Identify which cell holds the provided text, then report its [X, Y] central coordinate. 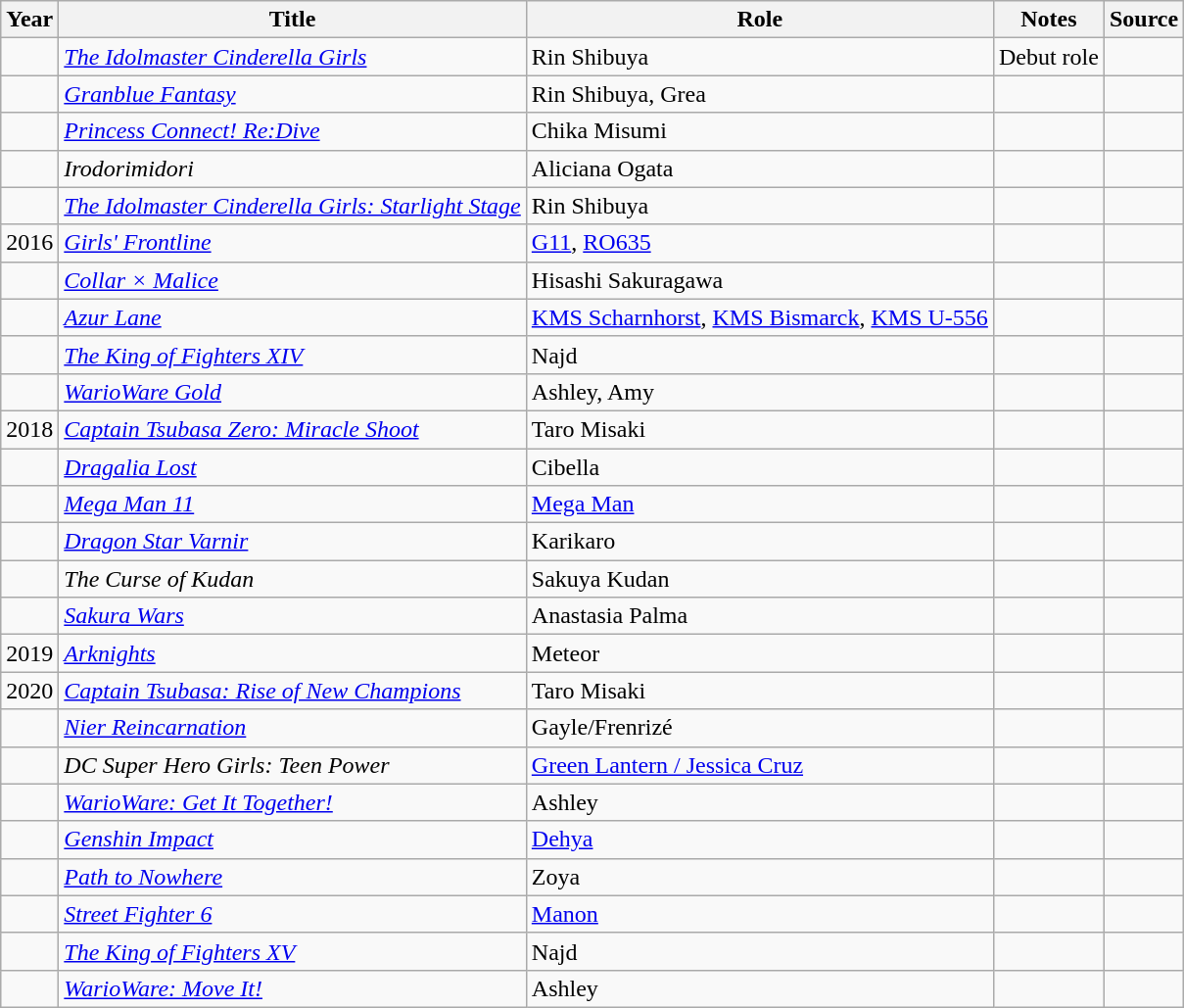
Path to Nowhere [292, 877]
Collar × Malice [292, 280]
Meteor [760, 653]
2020 [29, 691]
Princess Connect! Re:Dive [292, 131]
Captain Tsubasa: Rise of New Champions [292, 691]
Green Lantern / Jessica Cruz [760, 765]
Manon [760, 914]
Chika Misumi [760, 131]
Gayle/Frenrizé [760, 728]
Anastasia Palma [760, 616]
WarioWare: Get It Together! [292, 802]
2018 [29, 429]
Rin Shibuya, Grea [760, 94]
Sakura Wars [292, 616]
Mega Man [760, 504]
Azur Lane [292, 317]
Arknights [292, 653]
Dragon Star Varnir [292, 542]
G11, RO635 [760, 243]
Hisashi Sakuragawa [760, 280]
KMS Scharnhorst, KMS Bismarck, KMS U-556 [760, 317]
Girls' Frontline [292, 243]
Genshin Impact [292, 840]
WarioWare: Move It! [292, 988]
Irodorimidori [292, 168]
Granblue Fantasy [292, 94]
Title [292, 20]
Mega Man 11 [292, 504]
Dehya [760, 840]
Ashley, Amy [760, 392]
DC Super Hero Girls: Teen Power [292, 765]
WarioWare Gold [292, 392]
Cibella [760, 467]
Zoya [760, 877]
2016 [29, 243]
Aliciana Ogata [760, 168]
Sakuya Kudan [760, 579]
Debut role [1048, 57]
2019 [29, 653]
Role [760, 20]
The King of Fighters XIV [292, 355]
The Idolmaster Cinderella Girls [292, 57]
Source [1144, 20]
Notes [1048, 20]
The King of Fighters XV [292, 951]
The Idolmaster Cinderella Girls: Starlight Stage [292, 206]
Karikaro [760, 542]
Dragalia Lost [292, 467]
Year [29, 20]
Nier Reincarnation [292, 728]
Street Fighter 6 [292, 914]
Captain Tsubasa Zero: Miracle Shoot [292, 429]
The Curse of Kudan [292, 579]
